Output the (X, Y) coordinate of the center of the cell containing the given text.  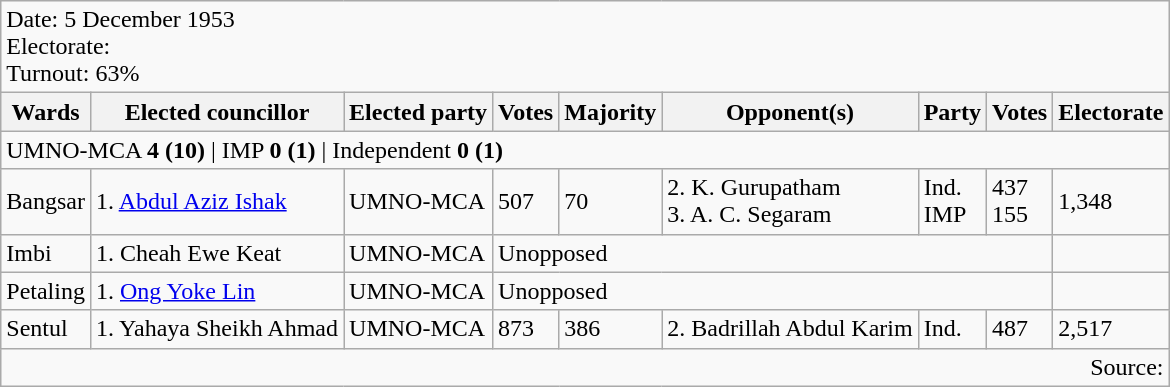
2,517 (1111, 329)
437155 (1020, 202)
Sentul (46, 329)
Date: 5 December 1953Electorate: Turnout: 63% (585, 47)
507 (526, 202)
Source: (585, 367)
2. Badrillah Abdul Karim (790, 329)
Opponent(s) (790, 112)
2. K. Gurupatham3. A. C. Segaram (790, 202)
1. Yahaya Sheikh Ahmad (216, 329)
1,348 (1111, 202)
Elected councillor (216, 112)
1. Cheah Ewe Keat (216, 253)
Wards (46, 112)
1. Abdul Aziz Ishak (216, 202)
70 (610, 202)
Elected party (418, 112)
Majority (610, 112)
Party (952, 112)
Bangsar (46, 202)
Petaling (46, 291)
386 (610, 329)
UMNO-MCA 4 (10) | IMP 0 (1) | Independent 0 (1) (585, 150)
Imbi (46, 253)
Ind. (952, 329)
873 (526, 329)
Electorate (1111, 112)
1. Ong Yoke Lin (216, 291)
Ind.IMP (952, 202)
487 (1020, 329)
